Search for the cell housing the specified text and yield its (x, y) center coordinate. 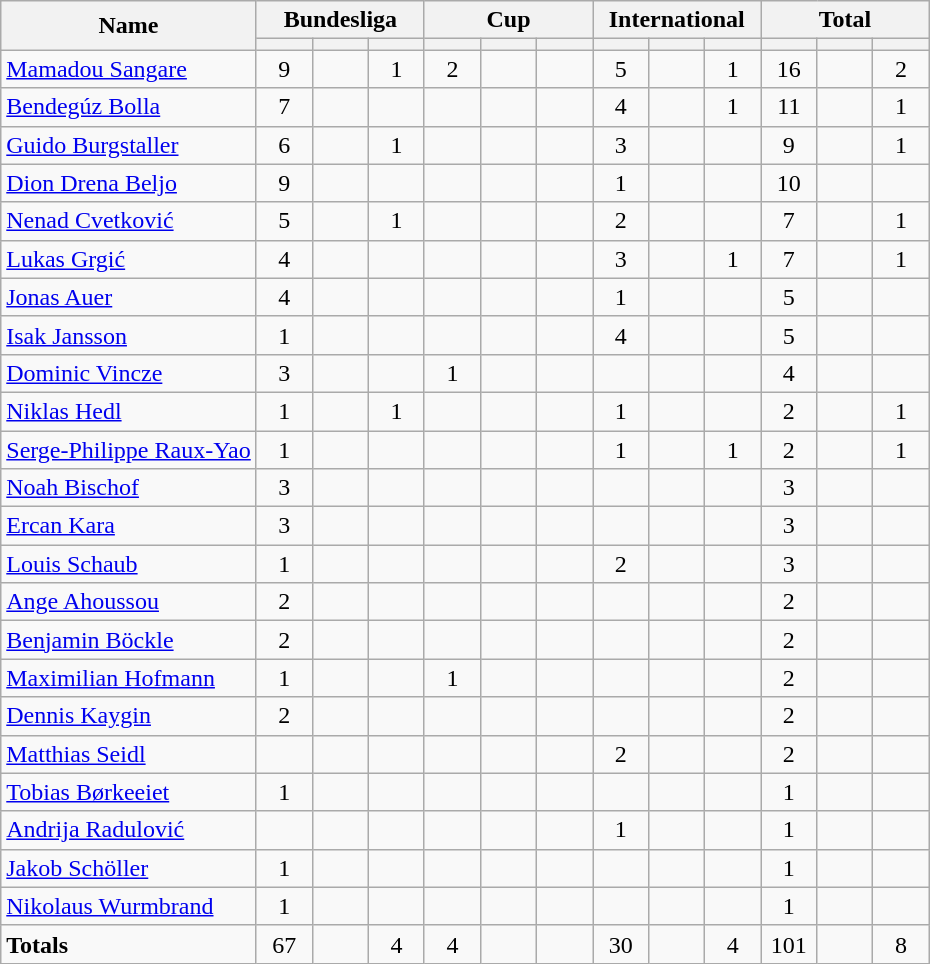
6 (284, 145)
Nenad Cvetković (129, 221)
10 (789, 183)
Cup (508, 20)
Nikolaus Wurmbrand (129, 906)
Bundesliga (340, 20)
Name (129, 26)
Dominic Vincze (129, 373)
Louis Schaub (129, 564)
Niklas Hedl (129, 411)
Andrija Radulović (129, 830)
101 (789, 944)
Jakob Schöller (129, 868)
Dennis Kaygin (129, 716)
Serge-Philippe Raux-Yao (129, 449)
Ercan Kara (129, 526)
Bendegúz Bolla (129, 107)
Totals (129, 944)
11 (789, 107)
Ange Ahoussou (129, 602)
Noah Bischof (129, 488)
Total (845, 20)
Tobias Børkeeiet (129, 792)
Maximilian Hofmann (129, 678)
67 (284, 944)
8 (901, 944)
Benjamin Böckle (129, 640)
30 (621, 944)
Guido Burgstaller (129, 145)
Mamadou Sangare (129, 69)
Dion Drena Beljo (129, 183)
Isak Jansson (129, 335)
Jonas Auer (129, 297)
Lukas Grgić (129, 259)
International (677, 20)
16 (789, 69)
Matthias Seidl (129, 754)
